Output the [X, Y] coordinate of the center of the cell containing the given text.  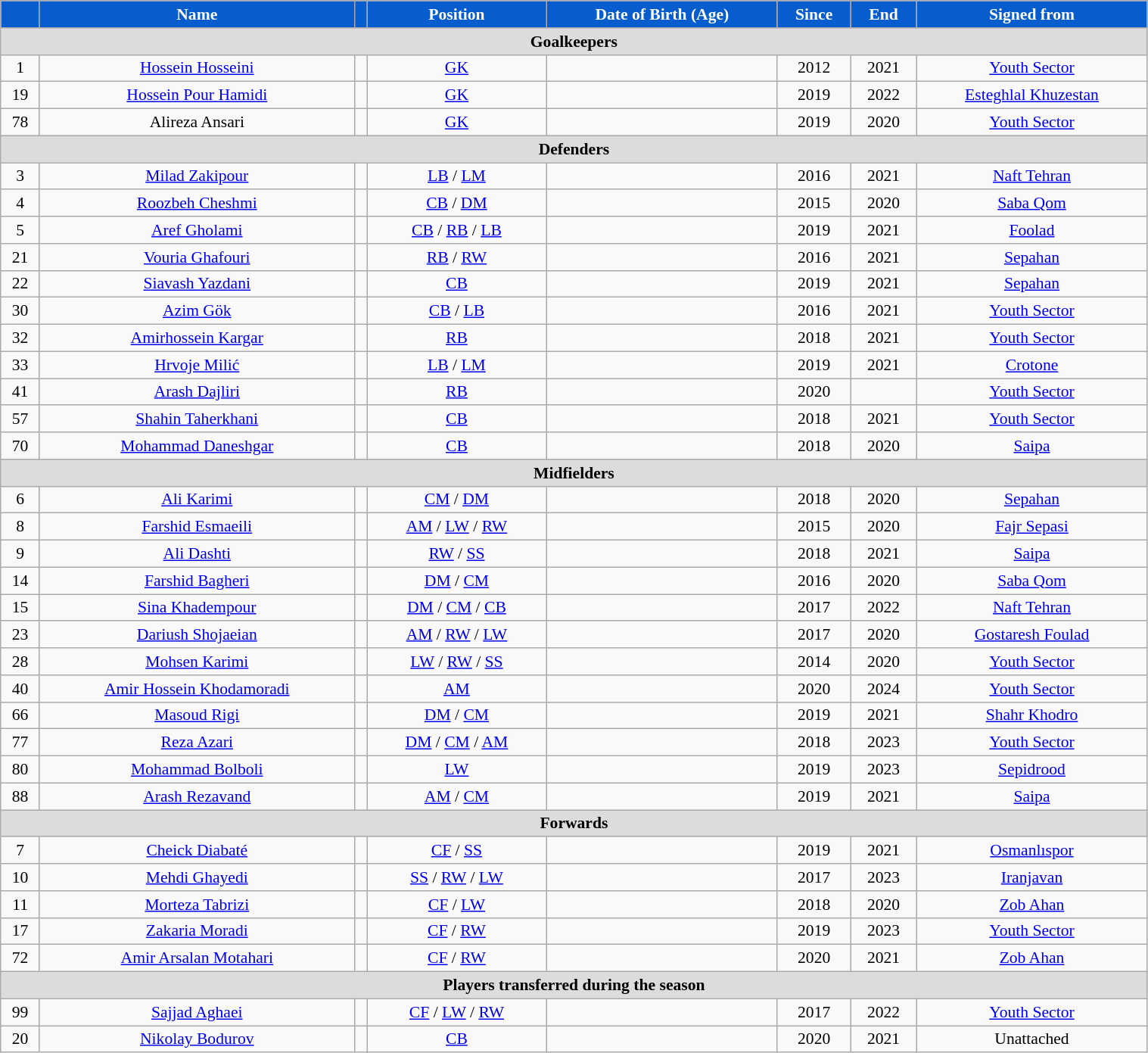
Mohsen Karimi [197, 662]
Mohammad Bolboli [197, 770]
Sepidrood [1032, 770]
End [884, 14]
70 [20, 446]
Farshid Esmaeili [197, 527]
72 [20, 958]
Esteghlal Khuzestan [1032, 95]
Sina Khadempour [197, 608]
Date of Birth (Age) [661, 14]
Foolad [1032, 230]
20 [20, 1039]
Osmanlıspor [1032, 851]
Name [197, 14]
AM [457, 689]
Arash Rezavand [197, 796]
7 [20, 851]
Farshid Bagheri [197, 581]
CB / RB / LB [457, 230]
Players transferred during the season [574, 986]
Amir Arsalan Motahari [197, 958]
CM / DM [457, 500]
2024 [884, 689]
19 [20, 95]
SS / RW / LW [457, 877]
Dariush Shojaeian [197, 635]
Shahr Khodro [1032, 715]
AM / RW / LW [457, 635]
2014 [814, 662]
9 [20, 554]
Hrvoje Milić [197, 365]
1 [20, 68]
Aref Gholami [197, 230]
AM / LW / RW [457, 527]
Iranjavan [1032, 877]
80 [20, 770]
78 [20, 123]
LW [457, 770]
40 [20, 689]
DM / CM / CB [457, 608]
Amir Hossein Khodamoradi [197, 689]
LW / RW / SS [457, 662]
CB / LB [457, 311]
2012 [814, 68]
88 [20, 796]
Alireza Ansari [197, 123]
DM / CM / AM [457, 743]
Morteza Tabrizi [197, 905]
Unattached [1032, 1039]
5 [20, 230]
Hossein Pour Hamidi [197, 95]
Zakaria Moradi [197, 931]
Gostaresh Foulad [1032, 635]
CB / DM [457, 204]
RW / SS [457, 554]
Since [814, 14]
57 [20, 419]
Sajjad Aghaei [197, 1012]
Goalkeepers [574, 42]
Shahin Taherkhani [197, 419]
14 [20, 581]
77 [20, 743]
RB / RW [457, 257]
Ali Dashti [197, 554]
Cheick Diabaté [197, 851]
Mehdi Ghayedi [197, 877]
8 [20, 527]
6 [20, 500]
99 [20, 1012]
Nikolay Bodurov [197, 1039]
28 [20, 662]
Azim Gök [197, 311]
10 [20, 877]
32 [20, 338]
CF / LW [457, 905]
Siavash Yazdani [197, 284]
33 [20, 365]
Crotone [1032, 365]
Signed from [1032, 14]
Hossein Hosseini [197, 68]
CF / LW / RW [457, 1012]
Amirhossein Kargar [197, 338]
22 [20, 284]
66 [20, 715]
11 [20, 905]
21 [20, 257]
Milad Zakipour [197, 176]
17 [20, 931]
Ali Karimi [197, 500]
4 [20, 204]
Defenders [574, 149]
Fajr Sepasi [1032, 527]
AM / CM [457, 796]
Reza Azari [197, 743]
Midfielders [574, 473]
30 [20, 311]
Position [457, 14]
Arash Dajliri [197, 392]
Mohammad Daneshgar [197, 446]
41 [20, 392]
Forwards [574, 824]
Roozbeh Cheshmi [197, 204]
15 [20, 608]
Vouria Ghafouri [197, 257]
23 [20, 635]
CF / SS [457, 851]
3 [20, 176]
Masoud Rigi [197, 715]
